Search for the cell housing the specified text and yield its (X, Y) center coordinate. 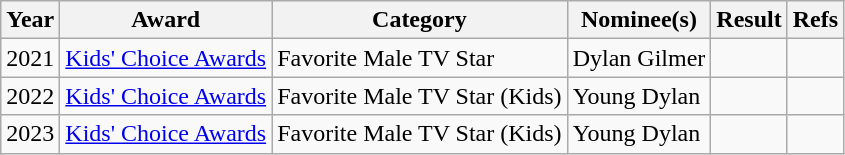
2023 (30, 134)
Result (749, 20)
Award (166, 20)
Year (30, 20)
Dylan Gilmer (639, 58)
2022 (30, 96)
Category (420, 20)
2021 (30, 58)
Nominee(s) (639, 20)
Favorite Male TV Star (420, 58)
Refs (815, 20)
